Return the [X, Y] coordinate for the center point of the cell that contains the specified text.  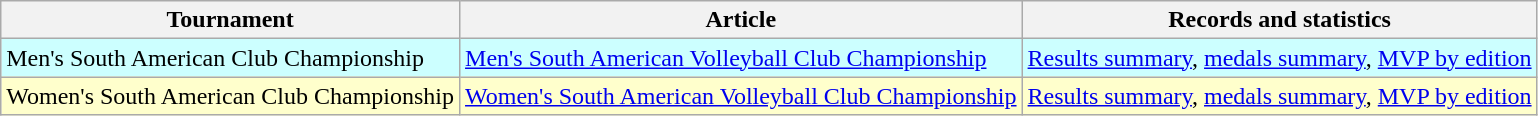
Tournament [230, 20]
Women's South American Club Championship [230, 96]
Records and statistics [1280, 20]
Men's South American Club Championship [230, 58]
Men's South American Volleyball Club Championship [742, 58]
Article [742, 20]
Women's South American Volleyball Club Championship [742, 96]
